For the text-containing cell, return its midpoint in [X, Y] coordinate format. 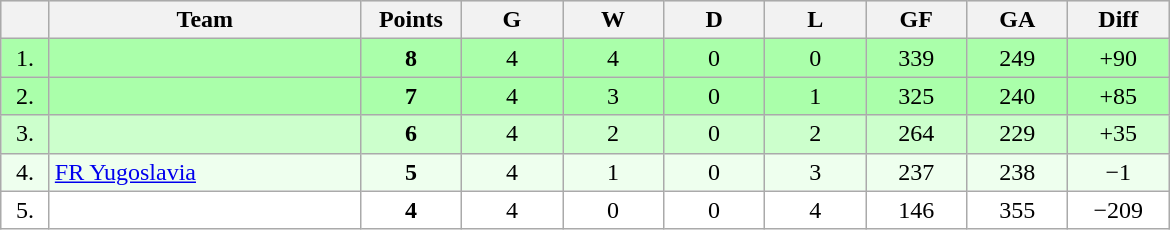
Points [410, 20]
325 [916, 96]
FR Yugoslavia [204, 172]
146 [916, 210]
4. [26, 172]
5. [26, 210]
237 [916, 172]
355 [1018, 210]
D [714, 20]
1. [26, 58]
+35 [1118, 134]
7 [410, 96]
L [816, 20]
W [612, 20]
+85 [1118, 96]
240 [1018, 96]
249 [1018, 58]
−1 [1118, 172]
238 [1018, 172]
229 [1018, 134]
G [512, 20]
−209 [1118, 210]
5 [410, 172]
2. [26, 96]
339 [916, 58]
8 [410, 58]
Team [204, 20]
GA [1018, 20]
Diff [1118, 20]
264 [916, 134]
GF [916, 20]
6 [410, 134]
3. [26, 134]
+90 [1118, 58]
